Capture the cell that displays the provided text and extract its [X, Y] central coordinate. 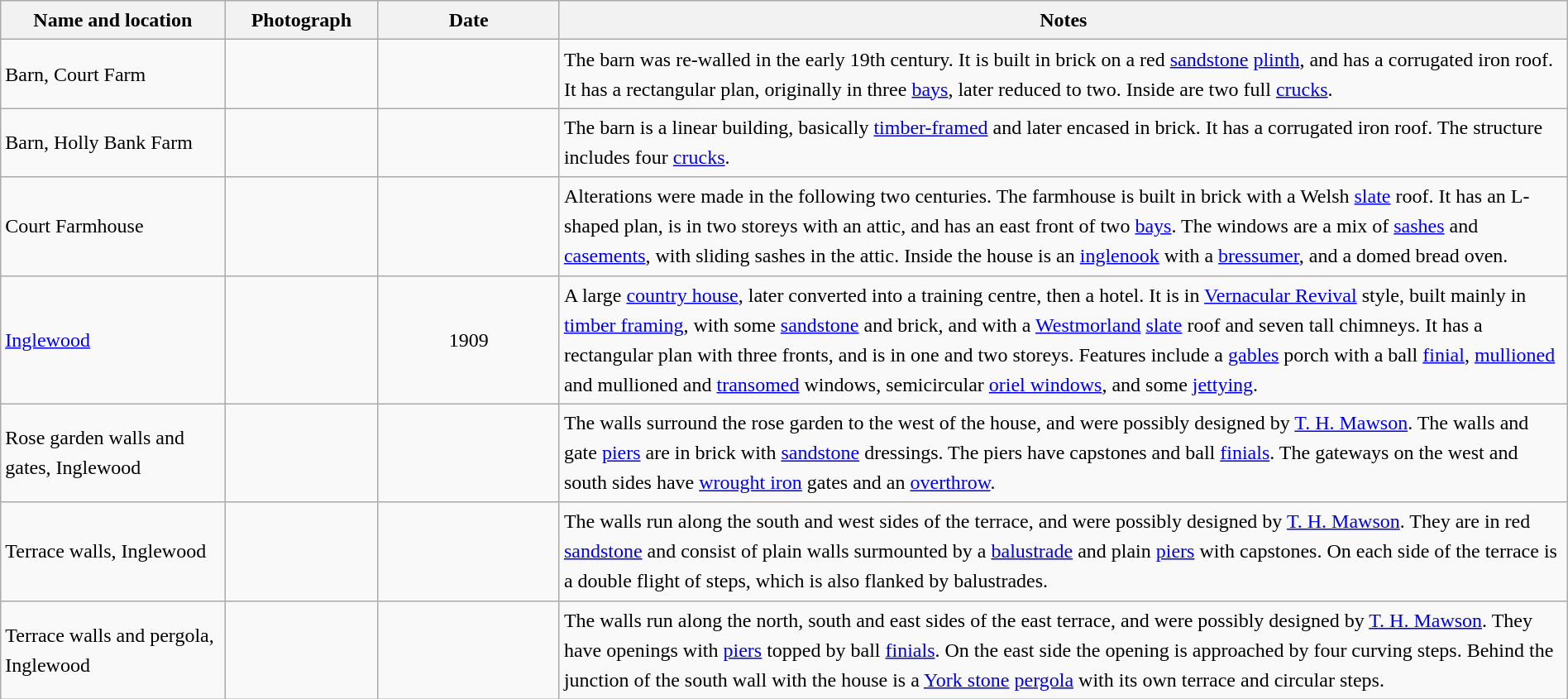
Court Farmhouse [112, 227]
Date [468, 20]
Barn, Court Farm [112, 74]
Notes [1064, 20]
Terrace walls, Inglewood [112, 551]
Rose garden walls and gates, Inglewood [112, 453]
1909 [468, 339]
Barn, Holly Bank Farm [112, 142]
Name and location [112, 20]
Terrace walls and pergola,Inglewood [112, 650]
The barn is a linear building, basically timber-framed and later encased in brick. It has a corrugated iron roof. The structure includes four crucks. [1064, 142]
Photograph [301, 20]
Inglewood [112, 339]
